Search for the cell housing the specified text and yield its [X, Y] center coordinate. 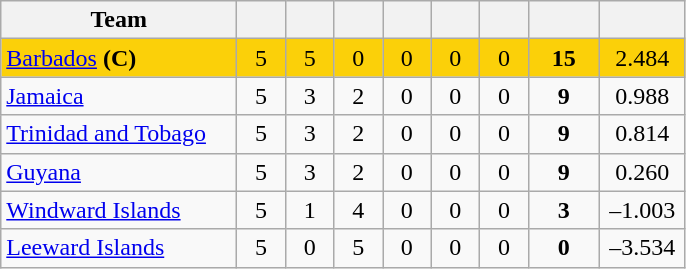
0.260 [642, 172]
Guyana [119, 172]
Barbados (C) [119, 58]
4 [358, 210]
–1.003 [642, 210]
Trinidad and Tobago [119, 134]
15 [564, 58]
Leeward Islands [119, 248]
1 [310, 210]
–3.534 [642, 248]
Jamaica [119, 96]
0.814 [642, 134]
0.988 [642, 96]
2.484 [642, 58]
Windward Islands [119, 210]
Team [119, 20]
